Detect which cell encompasses the target text, then output its (x, y) center coordinate. 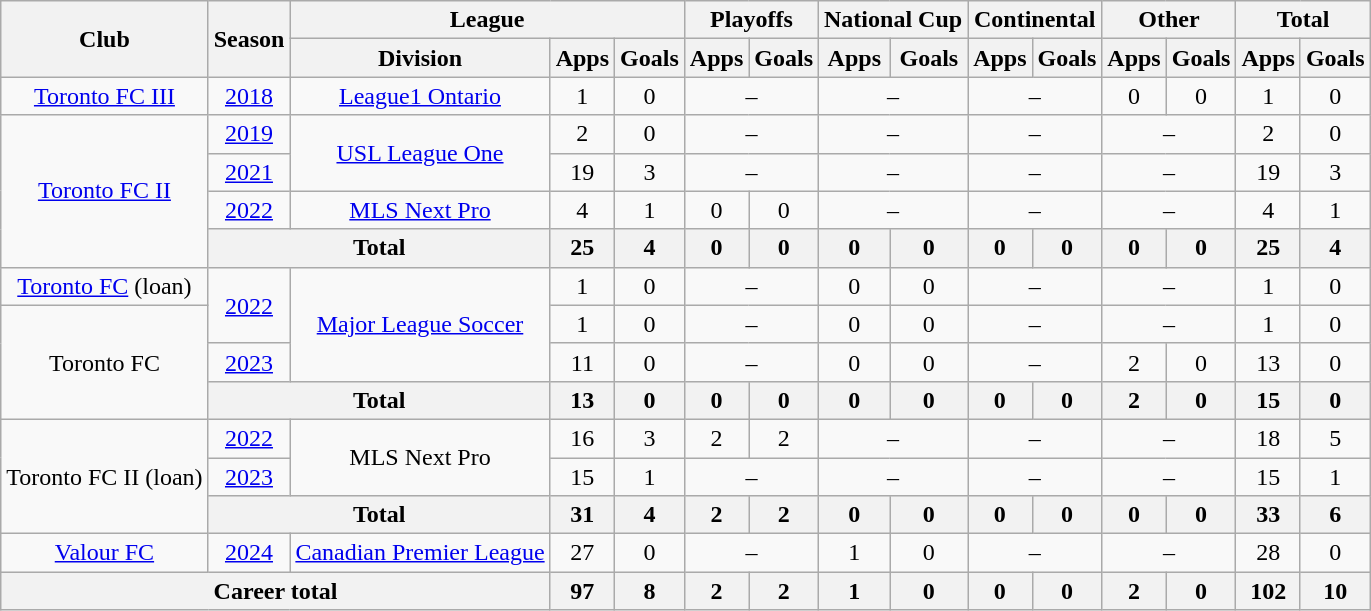
League (487, 20)
Playoffs (751, 20)
28 (1268, 553)
Toronto FC II (loan) (104, 476)
USL League One (420, 153)
18 (1268, 438)
8 (650, 591)
Season (249, 39)
Valour FC (104, 553)
Division (420, 58)
102 (1268, 591)
2018 (249, 96)
33 (1268, 515)
Major League Soccer (420, 324)
2024 (249, 553)
Club (104, 39)
Continental (1035, 20)
Toronto FC (104, 362)
Career total (276, 591)
Other (1169, 20)
16 (582, 438)
2021 (249, 172)
National Cup (894, 20)
31 (582, 515)
10 (1335, 591)
Canadian Premier League (420, 553)
5 (1335, 438)
27 (582, 553)
11 (582, 362)
Toronto FC II (104, 191)
Toronto FC III (104, 96)
6 (1335, 515)
2019 (249, 134)
Toronto FC (loan) (104, 286)
League1 Ontario (420, 96)
97 (582, 591)
